Return [X, Y] of the center of cell containing provided text 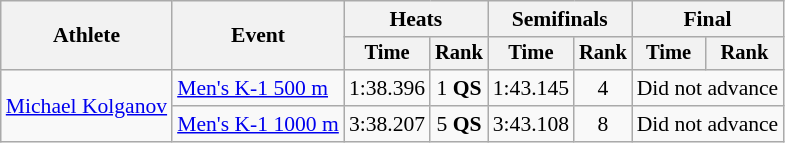
Event [258, 36]
3:43.108 [531, 124]
5 QS [459, 124]
1:43.145 [531, 88]
Men's K-1 1000 m [258, 124]
1 QS [459, 88]
1:38.396 [387, 88]
4 [603, 88]
Heats [416, 19]
Athlete [86, 36]
3:38.207 [387, 124]
Men's K-1 500 m [258, 88]
Final [708, 19]
Semifinals [560, 19]
8 [603, 124]
Michael Kolganov [86, 106]
